Detect which cell encompasses the target text, then output its [x, y] center coordinate. 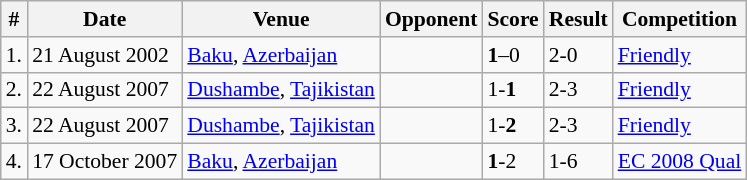
2-0 [578, 55]
Opponent [432, 19]
Score [512, 19]
17 October 2007 [104, 162]
Result [578, 19]
2. [14, 90]
Venue [281, 19]
EC 2008 Qual [680, 162]
3. [14, 126]
Date [104, 19]
1. [14, 55]
# [14, 19]
Competition [680, 19]
1-1 [512, 90]
4. [14, 162]
1–0 [512, 55]
21 August 2002 [104, 55]
1-6 [578, 162]
